For the text-containing cell, return its midpoint in (X, Y) coordinate format. 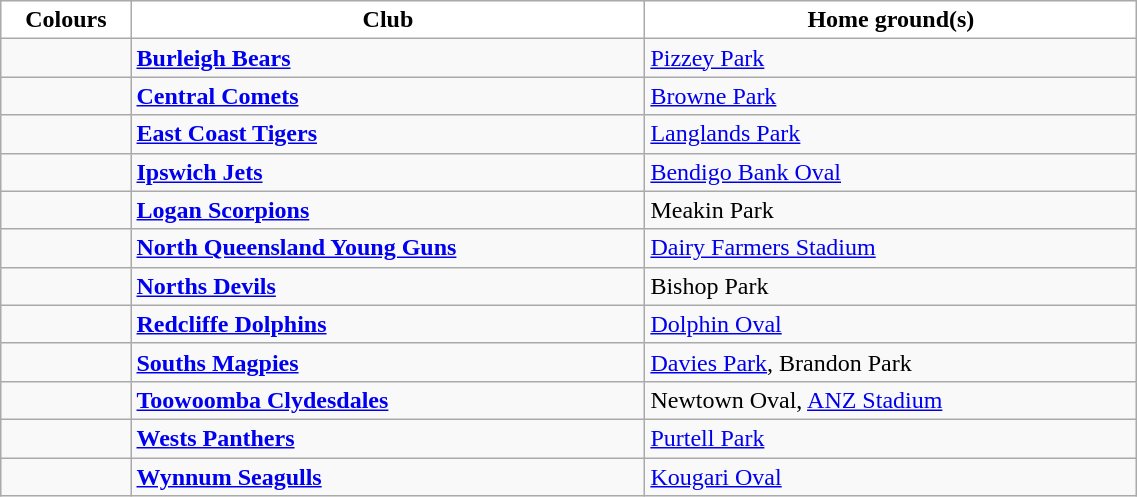
Langlands Park (891, 134)
Norths Devils (388, 286)
Logan Scorpions (388, 210)
Kougari Oval (891, 477)
Browne Park (891, 96)
Toowoomba Clydesdales (388, 400)
Club (388, 20)
Newtown Oval, ANZ Stadium (891, 400)
East Coast Tigers (388, 134)
Pizzey Park (891, 58)
Bendigo Bank Oval (891, 172)
Home ground(s) (891, 20)
Davies Park, Brandon Park (891, 362)
Souths Magpies (388, 362)
Bishop Park (891, 286)
Redcliffe Dolphins (388, 324)
Purtell Park (891, 438)
North Queensland Young Guns (388, 248)
Dairy Farmers Stadium (891, 248)
Dolphin Oval (891, 324)
Central Comets (388, 96)
Ipswich Jets (388, 172)
Wynnum Seagulls (388, 477)
Wests Panthers (388, 438)
Burleigh Bears (388, 58)
Meakin Park (891, 210)
Colours (66, 20)
